Determine the [x, y] coordinate at the center of the cell enclosing the given text.  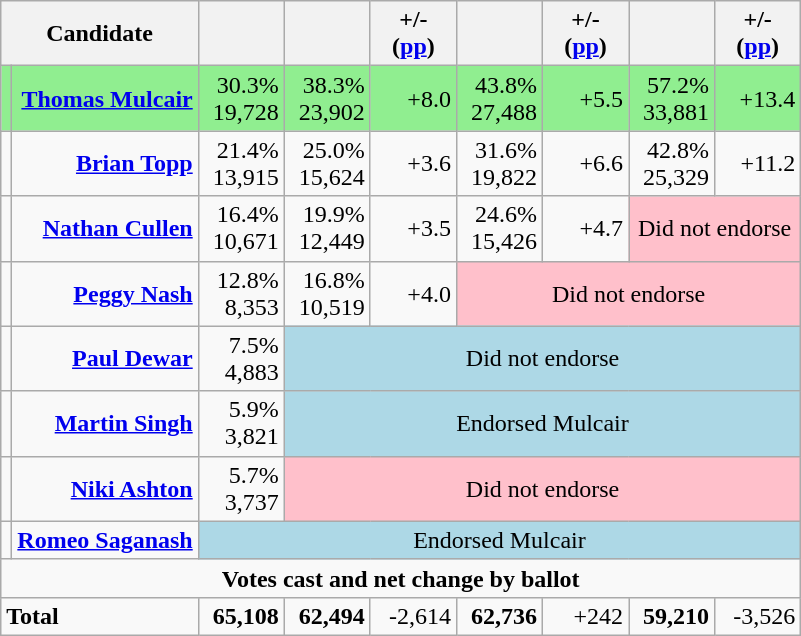
65,108 [241, 616]
+4.0 [413, 294]
62,736 [499, 616]
+6.6 [585, 164]
Total [100, 616]
+3.6 [413, 164]
19.9%12,449 [327, 228]
30.3%19,728 [241, 98]
43.8%27,488 [499, 98]
31.6%19,822 [499, 164]
62,494 [327, 616]
-2,614 [413, 616]
57.2%33,881 [672, 98]
Nathan Cullen [105, 228]
+8.0 [413, 98]
5.9%3,821 [241, 424]
25.0%15,624 [327, 164]
Romeo Saganash [105, 540]
+5.5 [585, 98]
12.8%8,353 [241, 294]
Brian Topp [105, 164]
-3,526 [758, 616]
Candidate [100, 34]
+242 [585, 616]
+11.2 [758, 164]
Paul Dewar [105, 358]
+4.7 [585, 228]
59,210 [672, 616]
7.5%4,883 [241, 358]
42.8%25,329 [672, 164]
Niki Ashton [105, 488]
5.7%3,737 [241, 488]
Votes cast and net change by ballot [401, 578]
16.8%10,519 [327, 294]
16.4%10,671 [241, 228]
Martin Singh [105, 424]
+13.4 [758, 98]
Thomas Mulcair [105, 98]
24.6%15,426 [499, 228]
21.4%13,915 [241, 164]
+3.5 [413, 228]
Peggy Nash [105, 294]
38.3%23,902 [327, 98]
